Find where the given text appears and provide that cell's center as (x, y) coordinate. 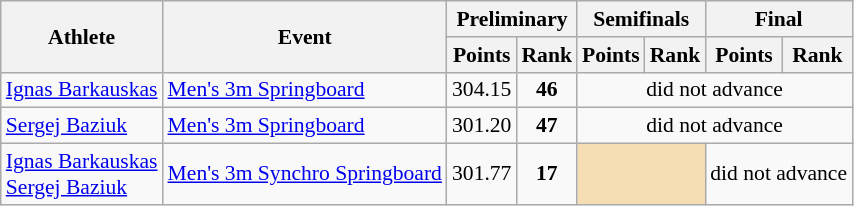
47 (546, 126)
Sergej Baziuk (82, 126)
Final (778, 19)
17 (546, 174)
Preliminary (512, 19)
Men's 3m Synchro Springboard (305, 174)
Ignas Barkauskas (82, 90)
Event (305, 36)
301.20 (482, 126)
Semifinals (641, 19)
46 (546, 90)
304.15 (482, 90)
Ignas BarkauskasSergej Baziuk (82, 174)
301.77 (482, 174)
Athlete (82, 36)
